Detect which cell encompasses the target text, then output its (x, y) center coordinate. 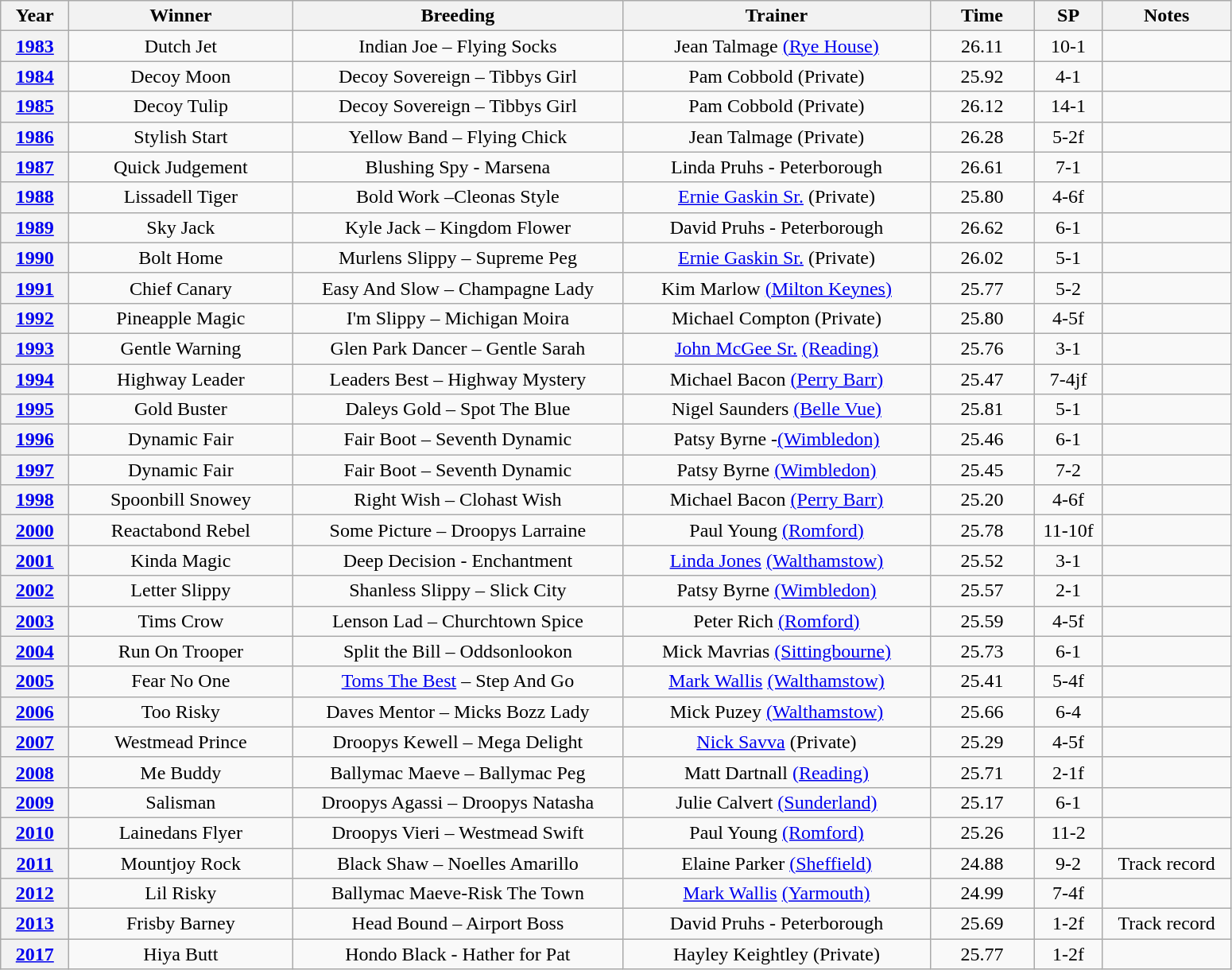
2-1 (1068, 591)
Notes (1167, 16)
Year (35, 16)
1991 (35, 288)
25.52 (982, 561)
Mountjoy Rock (181, 863)
Ballymac Maeve-Risk The Town (458, 894)
Westmead Prince (181, 742)
Lenson Lad – Churchtown Spice (458, 621)
Quick Judgement (181, 167)
25.71 (982, 772)
Nigel Saunders (Belle Vue) (777, 409)
1992 (35, 318)
Yellow Band – Flying Chick (458, 137)
Kim Marlow (Milton Keynes) (777, 288)
Lil Risky (181, 894)
26.62 (982, 227)
7-2 (1068, 470)
2002 (35, 591)
1993 (35, 348)
Decoy Moon (181, 76)
Droopys Kewell – Mega Delight (458, 742)
6-4 (1068, 712)
25.46 (982, 440)
1996 (35, 440)
1994 (35, 379)
7-4f (1068, 894)
11-2 (1068, 832)
Deep Decision - Enchantment (458, 561)
14-1 (1068, 107)
Blushing Spy - Marsena (458, 167)
2009 (35, 802)
25.17 (982, 802)
26.11 (982, 46)
Too Risky (181, 712)
Decoy Tulip (181, 107)
Droopys Vieri – Westmead Swift (458, 832)
Sky Jack (181, 227)
26.61 (982, 167)
Daleys Gold – Spot The Blue (458, 409)
Frisby Barney (181, 924)
Salisman (181, 802)
Kinda Magic (181, 561)
Some Picture – Droopys Larraine (458, 530)
Indian Joe – Flying Socks (458, 46)
2008 (35, 772)
Shanless Slippy – Slick City (458, 591)
Winner (181, 16)
Tims Crow (181, 621)
5-2 (1068, 288)
25.26 (982, 832)
5-2f (1068, 137)
Black Shaw – Noelles Amarillo (458, 863)
4-1 (1068, 76)
Droopys Agassi – Droopys Natasha (458, 802)
1986 (35, 137)
25.29 (982, 742)
Leaders Best – Highway Mystery (458, 379)
25.57 (982, 591)
25.20 (982, 500)
Mick Puzey (Walthamstow) (777, 712)
Elaine Parker (Sheffield) (777, 863)
Murlens Slippy – Supreme Peg (458, 258)
2017 (35, 954)
Letter Slippy (181, 591)
Jean Talmage (Private) (777, 137)
2003 (35, 621)
1987 (35, 167)
Mark Wallis (Walthamstow) (777, 681)
2011 (35, 863)
2004 (35, 651)
26.12 (982, 107)
Easy And Slow – Champagne Lady (458, 288)
11-10f (1068, 530)
25.81 (982, 409)
2007 (35, 742)
Stylish Start (181, 137)
25.47 (982, 379)
Trainer (777, 16)
24.99 (982, 894)
Chief Canary (181, 288)
Right Wish – Clohast Wish (458, 500)
25.69 (982, 924)
1995 (35, 409)
Hiya Butt (181, 954)
Kyle Jack – Kingdom Flower (458, 227)
Me Buddy (181, 772)
Time (982, 16)
Ballymac Maeve – Ballymac Peg (458, 772)
Patsy Byrne -(Wimbledon) (777, 440)
2000 (35, 530)
Peter Rich (Romford) (777, 621)
26.02 (982, 258)
25.78 (982, 530)
Fear No One (181, 681)
Pineapple Magic (181, 318)
John McGee Sr. (Reading) (777, 348)
7-1 (1068, 167)
25.41 (982, 681)
Breeding (458, 16)
2013 (35, 924)
Julie Calvert (Sunderland) (777, 802)
1990 (35, 258)
Jean Talmage (Rye House) (777, 46)
Gentle Warning (181, 348)
1989 (35, 227)
1983 (35, 46)
Nick Savva (Private) (777, 742)
26.28 (982, 137)
1997 (35, 470)
10-1 (1068, 46)
7-4jf (1068, 379)
Mark Wallis (Yarmouth) (777, 894)
SP (1068, 16)
Mick Mavrias (Sittingbourne) (777, 651)
25.59 (982, 621)
Lissadell Tiger (181, 197)
2006 (35, 712)
1984 (35, 76)
2010 (35, 832)
Split the Bill – Oddsonlookon (458, 651)
Hayley Keightley (Private) (777, 954)
Glen Park Dancer – Gentle Sarah (458, 348)
Head Bound – Airport Boss (458, 924)
Run On Trooper (181, 651)
24.88 (982, 863)
2-1f (1068, 772)
9-2 (1068, 863)
Toms The Best – Step And Go (458, 681)
1998 (35, 500)
2012 (35, 894)
Reactabond Rebel (181, 530)
Matt Dartnall (Reading) (777, 772)
Michael Compton (Private) (777, 318)
2001 (35, 561)
25.76 (982, 348)
Linda Pruhs - Peterborough (777, 167)
25.45 (982, 470)
I'm Slippy – Michigan Moira (458, 318)
Dutch Jet (181, 46)
Lainedans Flyer (181, 832)
25.73 (982, 651)
Linda Jones (Walthamstow) (777, 561)
Bold Work –Cleonas Style (458, 197)
5-4f (1068, 681)
Bolt Home (181, 258)
1985 (35, 107)
Hondo Black - Hather for Pat (458, 954)
Spoonbill Snowey (181, 500)
25.92 (982, 76)
Highway Leader (181, 379)
Gold Buster (181, 409)
25.66 (982, 712)
2005 (35, 681)
Daves Mentor – Micks Bozz Lady (458, 712)
1988 (35, 197)
